Locate the cell with the specified text and output its [X, Y] center coordinate. 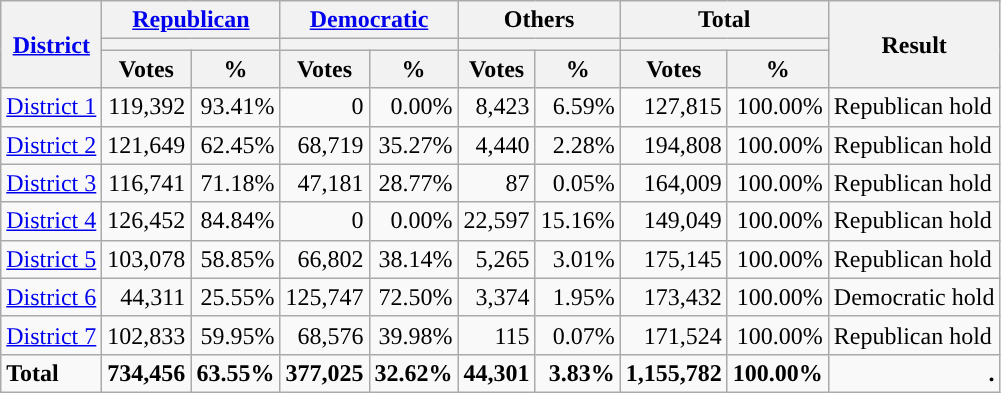
Democratic [369, 20]
0.05% [578, 183]
District 1 [52, 107]
38.14% [414, 259]
3.01% [578, 259]
734,456 [146, 373]
121,649 [146, 145]
173,432 [674, 297]
194,808 [674, 145]
District 4 [52, 221]
175,145 [674, 259]
125,747 [324, 297]
32.62% [414, 373]
377,025 [324, 373]
0.07% [578, 335]
44,311 [146, 297]
44,301 [496, 373]
164,009 [674, 183]
58.85% [236, 259]
District 7 [52, 335]
87 [496, 183]
119,392 [146, 107]
84.84% [236, 221]
3.83% [578, 373]
171,524 [674, 335]
Republican [191, 20]
115 [496, 335]
8,423 [496, 107]
Others [539, 20]
District 3 [52, 183]
102,833 [146, 335]
15.16% [578, 221]
68,719 [324, 145]
Democratic hold [914, 297]
5,265 [496, 259]
72.50% [414, 297]
Result [914, 44]
28.77% [414, 183]
22,597 [496, 221]
2.28% [578, 145]
District 2 [52, 145]
126,452 [146, 221]
66,802 [324, 259]
4,440 [496, 145]
39.98% [414, 335]
. [914, 373]
127,815 [674, 107]
62.45% [236, 145]
35.27% [414, 145]
68,576 [324, 335]
6.59% [578, 107]
63.55% [236, 373]
71.18% [236, 183]
93.41% [236, 107]
59.95% [236, 335]
25.55% [236, 297]
District [52, 44]
1.95% [578, 297]
District 6 [52, 297]
116,741 [146, 183]
District 5 [52, 259]
47,181 [324, 183]
3,374 [496, 297]
149,049 [674, 221]
1,155,782 [674, 373]
103,078 [146, 259]
